Search for the cell housing the specified text and yield its [X, Y] center coordinate. 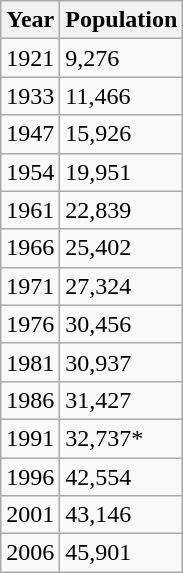
1981 [30, 362]
42,554 [122, 477]
25,402 [122, 248]
1961 [30, 210]
1947 [30, 134]
45,901 [122, 553]
1966 [30, 248]
Population [122, 20]
9,276 [122, 58]
1921 [30, 58]
1971 [30, 286]
27,324 [122, 286]
2006 [30, 553]
1976 [30, 324]
1991 [30, 438]
15,926 [122, 134]
22,839 [122, 210]
43,146 [122, 515]
2001 [30, 515]
1954 [30, 172]
19,951 [122, 172]
Year [30, 20]
31,427 [122, 400]
30,456 [122, 324]
11,466 [122, 96]
30,937 [122, 362]
32,737* [122, 438]
1996 [30, 477]
1986 [30, 400]
1933 [30, 96]
